From the cell containing the given text, extract its center point as (x, y) coordinate. 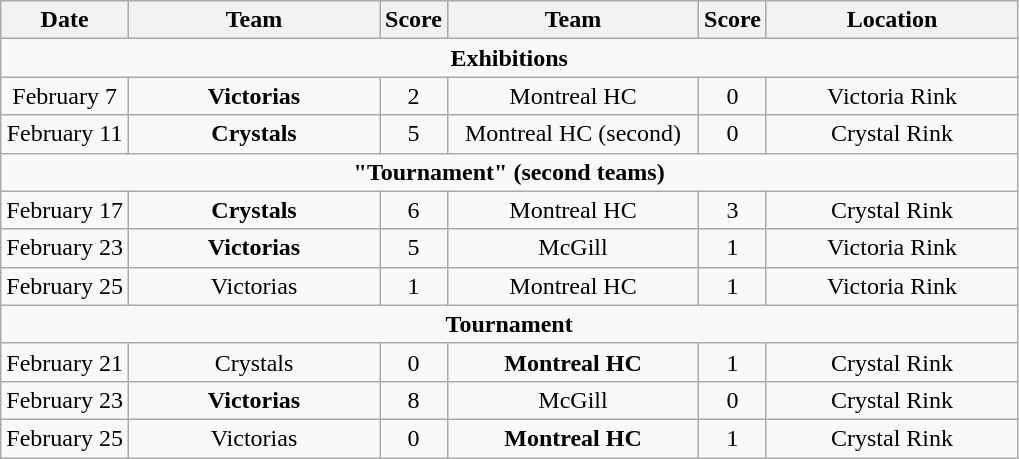
Montreal HC (second) (572, 134)
Exhibitions (510, 58)
8 (414, 400)
Date (65, 20)
3 (733, 210)
February 11 (65, 134)
2 (414, 96)
6 (414, 210)
February 21 (65, 362)
"Tournament" (second teams) (510, 172)
Location (892, 20)
February 17 (65, 210)
Tournament (510, 324)
February 7 (65, 96)
